Determine the (x, y) coordinate at the center of the cell enclosing the given text.  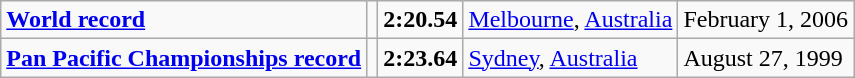
August 27, 1999 (766, 58)
2:20.54 (420, 20)
Sydney, Australia (570, 58)
February 1, 2006 (766, 20)
Pan Pacific Championships record (184, 58)
Melbourne, Australia (570, 20)
2:23.64 (420, 58)
World record (184, 20)
